Capture the cell that displays the provided text and extract its [X, Y] central coordinate. 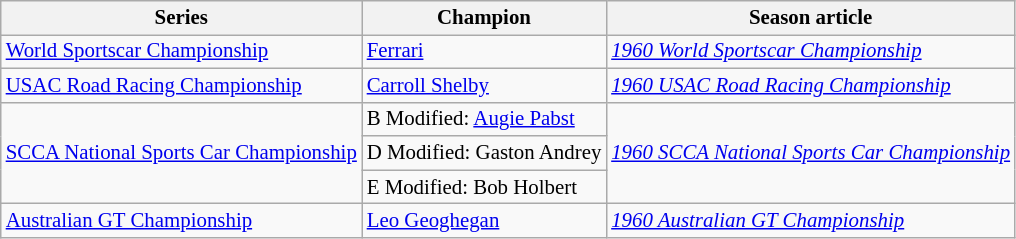
E Modified: Bob Holbert [484, 187]
USAC Road Racing Championship [182, 85]
1960 USAC Road Racing Championship [810, 85]
Leo Geoghegan [484, 221]
Australian GT Championship [182, 221]
World Sportscar Championship [182, 51]
SCCA National Sports Car Championship [182, 153]
1960 World Sportscar Championship [810, 51]
1960 SCCA National Sports Car Championship [810, 153]
D Modified: Gaston Andrey [484, 153]
Ferrari [484, 51]
1960 Australian GT Championship [810, 221]
Champion [484, 18]
Series [182, 18]
Season article [810, 18]
Carroll Shelby [484, 85]
B Modified: Augie Pabst [484, 119]
